For the text-containing cell, return its midpoint in [x, y] coordinate format. 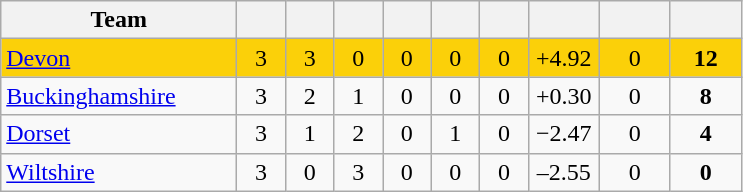
−2.47 [564, 134]
Devon [119, 58]
8 [706, 96]
Dorset [119, 134]
4 [706, 134]
Wiltshire [119, 172]
–2.55 [564, 172]
Team [119, 20]
Buckinghamshire [119, 96]
+4.92 [564, 58]
12 [706, 58]
+0.30 [564, 96]
